Detect which cell encompasses the target text, then output its (X, Y) center coordinate. 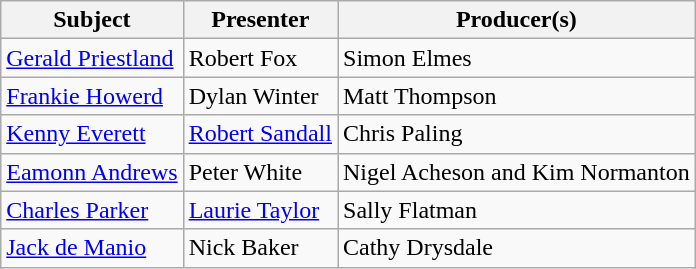
Producer(s) (517, 20)
Frankie Howerd (92, 96)
Jack de Manio (92, 248)
Simon Elmes (517, 58)
Cathy Drysdale (517, 248)
Chris Paling (517, 134)
Robert Fox (260, 58)
Subject (92, 20)
Laurie Taylor (260, 210)
Sally Flatman (517, 210)
Eamonn Andrews (92, 172)
Charles Parker (92, 210)
Gerald Priestland (92, 58)
Kenny Everett (92, 134)
Robert Sandall (260, 134)
Peter White (260, 172)
Dylan Winter (260, 96)
Presenter (260, 20)
Matt Thompson (517, 96)
Nigel Acheson and Kim Normanton (517, 172)
Nick Baker (260, 248)
